Output the (X, Y) coordinate of the center of the cell containing the given text.  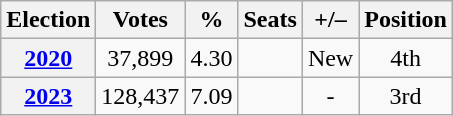
Votes (140, 20)
2023 (48, 96)
4th (406, 58)
3rd (406, 96)
Seats (270, 20)
7.09 (212, 96)
Election (48, 20)
New (330, 58)
% (212, 20)
+/– (330, 20)
128,437 (140, 96)
Position (406, 20)
4.30 (212, 58)
37,899 (140, 58)
- (330, 96)
2020 (48, 58)
